Pinpoint the cell where the given text exists, returning its (x, y) midpoint coordinate. 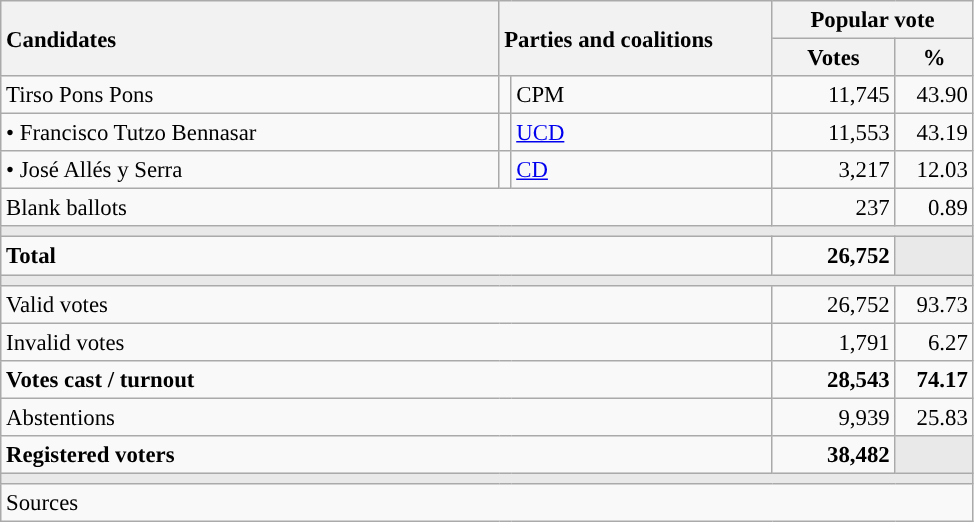
74.17 (934, 379)
12.03 (934, 170)
Tirso Pons Pons (250, 95)
Valid votes (386, 304)
93.73 (934, 304)
Votes (834, 58)
Registered voters (386, 455)
43.19 (934, 133)
Invalid votes (386, 342)
38,482 (834, 455)
Blank ballots (386, 208)
25.83 (934, 417)
Votes cast / turnout (386, 379)
9,939 (834, 417)
237 (834, 208)
11,553 (834, 133)
Total (386, 256)
% (934, 58)
Parties and coalitions (636, 38)
Sources (487, 503)
Abstentions (386, 417)
3,217 (834, 170)
43.90 (934, 95)
1,791 (834, 342)
6.27 (934, 342)
11,745 (834, 95)
28,543 (834, 379)
Candidates (250, 38)
CPM (642, 95)
UCD (642, 133)
• Francisco Tutzo Bennasar (250, 133)
CD (642, 170)
• José Allés y Serra (250, 170)
0.89 (934, 208)
Popular vote (872, 20)
